Search for the cell housing the specified text and yield its (X, Y) center coordinate. 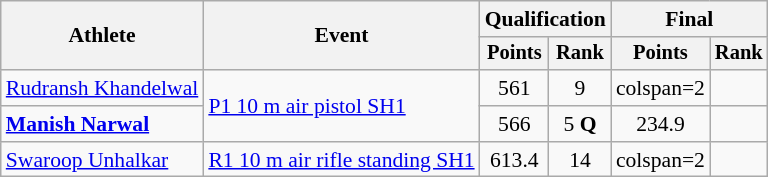
Event (341, 36)
Rudransh Khandelwal (102, 88)
561 (514, 88)
5 Q (580, 124)
P1 10 m air pistol SH1 (341, 106)
Final (690, 19)
colspan=2 (660, 88)
Qualification (546, 19)
Athlete (102, 36)
234.9 (660, 124)
9 (580, 88)
566 (514, 124)
Manish Narwal (102, 124)
